Determine the [x, y] coordinate at the center of the cell enclosing the given text.  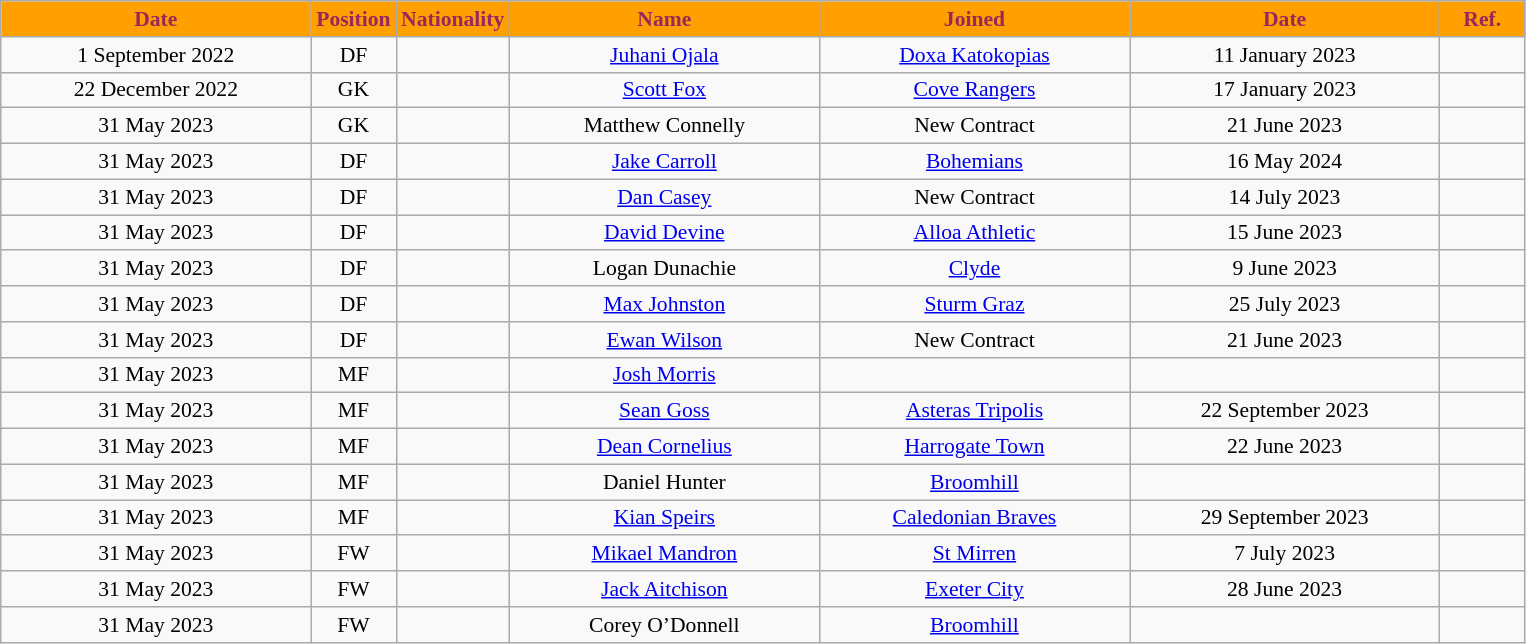
Josh Morris [664, 375]
25 July 2023 [1285, 304]
Ref. [1482, 19]
22 September 2023 [1285, 411]
9 June 2023 [1285, 269]
Daniel Hunter [664, 482]
Dan Casey [664, 197]
Exeter City [974, 589]
Juhani Ojala [664, 55]
Matthew Connelly [664, 126]
7 July 2023 [1285, 554]
Sean Goss [664, 411]
29 September 2023 [1285, 518]
28 June 2023 [1285, 589]
Corey O’Donnell [664, 625]
Name [664, 19]
Bohemians [974, 162]
16 May 2024 [1285, 162]
Scott Fox [664, 90]
Nationality [452, 19]
Sturm Graz [974, 304]
Kian Speirs [664, 518]
Doxa Katokopias [974, 55]
Position [354, 19]
Caledonian Braves [974, 518]
Alloa Athletic [974, 233]
Jack Aitchison [664, 589]
Dean Cornelius [664, 447]
22 December 2022 [156, 90]
Cove Rangers [974, 90]
St Mirren [974, 554]
David Devine [664, 233]
Max Johnston [664, 304]
15 June 2023 [1285, 233]
Logan Dunachie [664, 269]
14 July 2023 [1285, 197]
Ewan Wilson [664, 340]
Joined [974, 19]
Asteras Tripolis [974, 411]
17 January 2023 [1285, 90]
1 September 2022 [156, 55]
Harrogate Town [974, 447]
22 June 2023 [1285, 447]
Clyde [974, 269]
Mikael Mandron [664, 554]
Jake Carroll [664, 162]
11 January 2023 [1285, 55]
